Capture the cell that displays the provided text and extract its (X, Y) central coordinate. 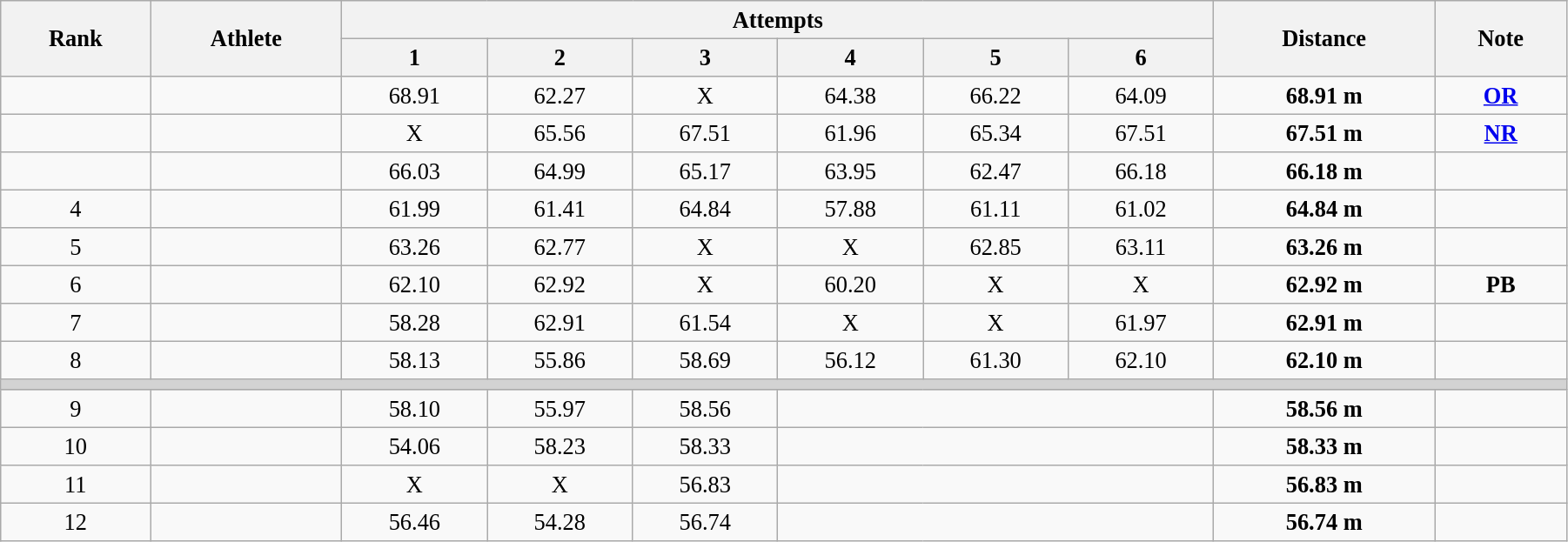
3 (705, 57)
67.51 m (1324, 133)
62.10 m (1324, 360)
1 (414, 57)
65.34 (995, 133)
64.84 m (1324, 209)
Athlete (246, 38)
64.38 (851, 95)
55.86 (560, 360)
68.91 (414, 95)
Attempts (778, 19)
7 (76, 323)
64.09 (1142, 95)
62.27 (560, 95)
65.56 (560, 133)
61.30 (995, 360)
56.12 (851, 360)
61.41 (560, 209)
8 (76, 360)
58.33 (705, 446)
61.99 (414, 209)
58.56 m (1324, 409)
9 (76, 409)
62.92 (560, 284)
68.91 m (1324, 95)
62.92 m (1324, 284)
62.91 m (1324, 323)
58.28 (414, 323)
Note (1501, 38)
Distance (1324, 38)
58.23 (560, 446)
61.11 (995, 209)
61.02 (1142, 209)
63.95 (851, 171)
60.20 (851, 284)
64.99 (560, 171)
58.69 (705, 360)
Rank (76, 38)
NR (1501, 133)
54.06 (414, 446)
56.83 m (1324, 485)
58.10 (414, 409)
56.46 (414, 522)
62.47 (995, 171)
66.03 (414, 171)
54.28 (560, 522)
65.17 (705, 171)
2 (560, 57)
62.77 (560, 247)
58.56 (705, 409)
62.85 (995, 247)
56.83 (705, 485)
55.97 (560, 409)
61.96 (851, 133)
63.11 (1142, 247)
OR (1501, 95)
10 (76, 446)
62.91 (560, 323)
12 (76, 522)
11 (76, 485)
PB (1501, 284)
66.18 m (1324, 171)
56.74 m (1324, 522)
64.84 (705, 209)
63.26 m (1324, 247)
61.54 (705, 323)
58.13 (414, 360)
57.88 (851, 209)
58.33 m (1324, 446)
56.74 (705, 522)
61.97 (1142, 323)
66.22 (995, 95)
66.18 (1142, 171)
63.26 (414, 247)
